Detect which cell encompasses the target text, then output its (X, Y) center coordinate. 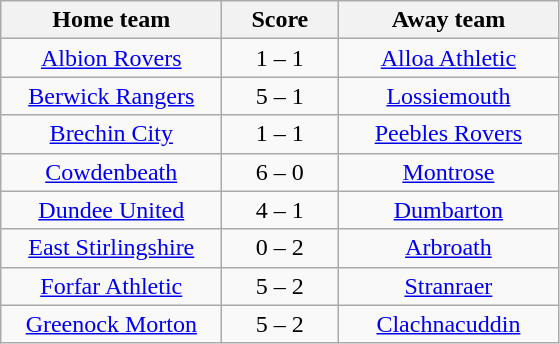
Brechin City (112, 134)
5 – 1 (280, 96)
East Stirlingshire (112, 248)
Dumbarton (448, 210)
Clachnacuddin (448, 324)
6 – 0 (280, 172)
Lossiemouth (448, 96)
Home team (112, 20)
Albion Rovers (112, 58)
Arbroath (448, 248)
Away team (448, 20)
Cowdenbeath (112, 172)
Greenock Morton (112, 324)
Montrose (448, 172)
Dundee United (112, 210)
0 – 2 (280, 248)
Stranraer (448, 286)
Berwick Rangers (112, 96)
Score (280, 20)
4 – 1 (280, 210)
Forfar Athletic (112, 286)
Peebles Rovers (448, 134)
Alloa Athletic (448, 58)
